From the cell containing the given text, extract its center point as (X, Y) coordinate. 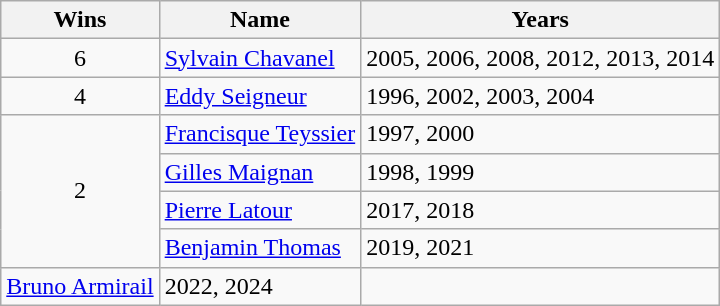
Benjamin Thomas (260, 248)
Pierre Latour (260, 210)
4 (80, 96)
1997, 2000 (540, 134)
Eddy Seigneur (260, 96)
Bruno Armirail (80, 286)
Francisque Teyssier (260, 134)
Name (260, 20)
2019, 2021 (540, 248)
1996, 2002, 2003, 2004 (540, 96)
2005, 2006, 2008, 2012, 2013, 2014 (540, 58)
2022, 2024 (260, 286)
Years (540, 20)
2 (80, 191)
Wins (80, 20)
Gilles Maignan (260, 172)
2017, 2018 (540, 210)
6 (80, 58)
Sylvain Chavanel (260, 58)
1998, 1999 (540, 172)
